Pinpoint the cell where the given text exists, returning its (x, y) midpoint coordinate. 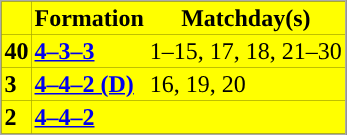
1–15, 17, 18, 21–30 (246, 50)
4–4–2 (90, 116)
16, 19, 20 (246, 84)
2 (17, 116)
4–4–2 (D) (90, 84)
40 (17, 50)
4–3–3 (90, 50)
3 (17, 84)
Formation (90, 18)
Matchday(s) (246, 18)
